For the text-containing cell, return its midpoint in (x, y) coordinate format. 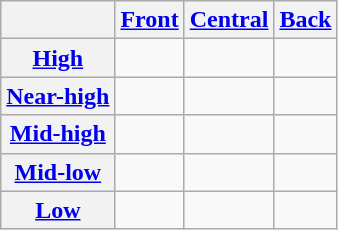
Near-high (58, 96)
Mid-high (58, 134)
High (58, 58)
Mid-low (58, 172)
Front (150, 20)
Back (306, 20)
Low (58, 210)
Central (229, 20)
